Extract the [X, Y] coordinate from the center of the cell holding the provided text.  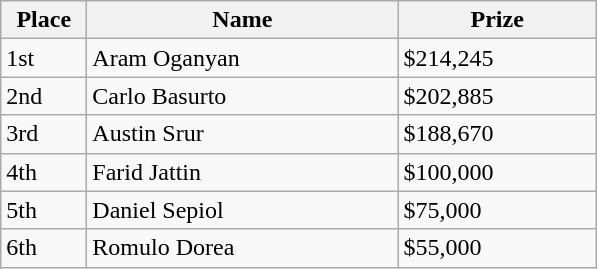
$75,000 [498, 210]
$55,000 [498, 248]
$100,000 [498, 172]
Place [44, 20]
6th [44, 248]
Carlo Basurto [242, 96]
Austin Srur [242, 134]
Aram Oganyan [242, 58]
2nd [44, 96]
Daniel Sepiol [242, 210]
$214,245 [498, 58]
1st [44, 58]
Name [242, 20]
5th [44, 210]
Romulo Dorea [242, 248]
$188,670 [498, 134]
4th [44, 172]
Farid Jattin [242, 172]
$202,885 [498, 96]
Prize [498, 20]
3rd [44, 134]
